Scan for the cell matching the given text and deliver its [x, y] coordinate at center. 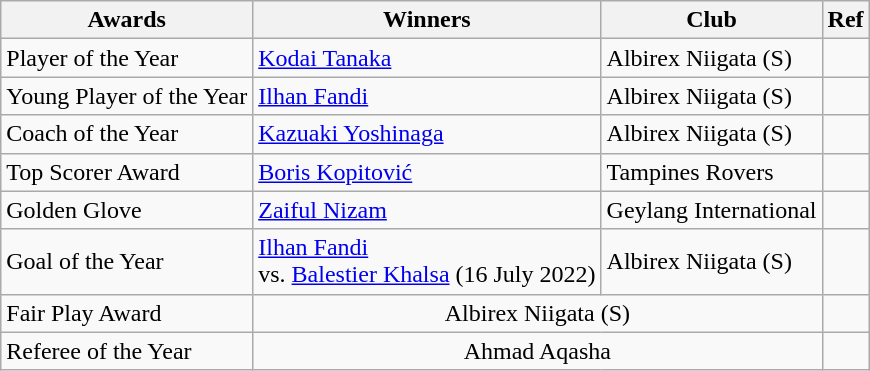
Goal of the Year [127, 262]
Kodai Tanaka [427, 58]
Top Scorer Award [127, 172]
Boris Kopitović [427, 172]
Fair Play Award [127, 313]
Club [712, 20]
Ref [846, 20]
Zaiful Nizam [427, 210]
Awards [127, 20]
Ahmad Aqasha [538, 351]
Coach of the Year [127, 134]
Winners [427, 20]
Player of the Year [127, 58]
Referee of the Year [127, 351]
Ilhan Fandi [427, 96]
Young Player of the Year [127, 96]
Kazuaki Yoshinaga [427, 134]
Tampines Rovers [712, 172]
Ilhan Fandi vs. Balestier Khalsa (16 July 2022) [427, 262]
Golden Glove [127, 210]
Geylang International [712, 210]
